Scan for the cell matching the given text and deliver its (X, Y) coordinate at center. 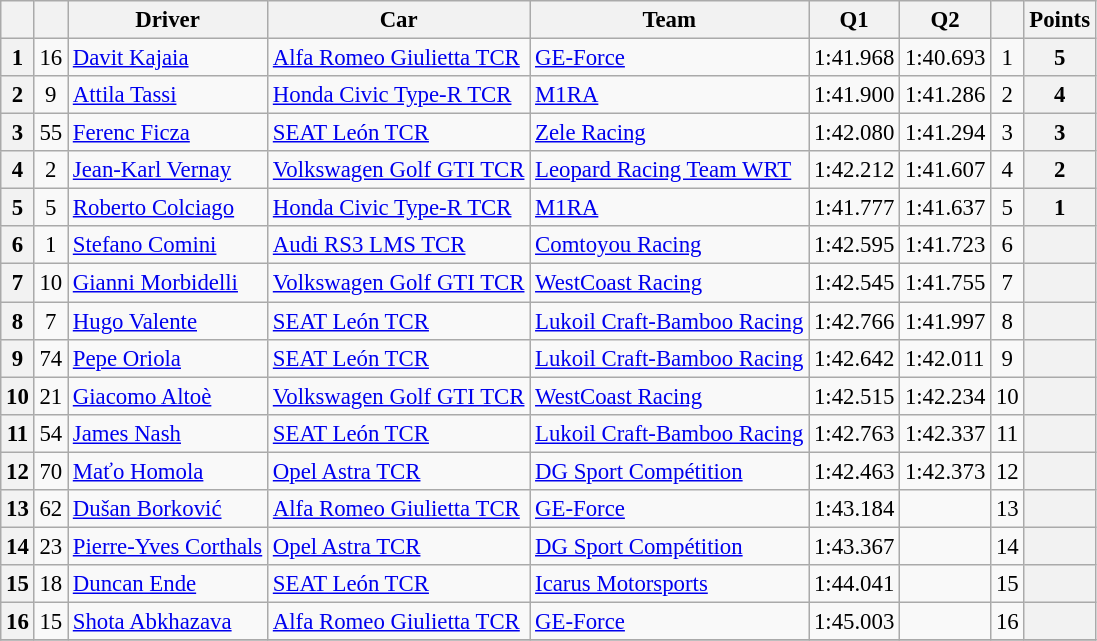
1:42.763 (854, 433)
Maťo Homola (168, 471)
1:41.286 (946, 95)
1:41.900 (854, 95)
Icarus Motorsports (670, 584)
1:42.212 (854, 170)
Audi RS3 LMS TCR (399, 245)
Comtoyou Racing (670, 245)
1:42.545 (854, 283)
Team (670, 20)
1:43.184 (854, 509)
Driver (168, 20)
1:45.003 (854, 621)
1:42.515 (854, 396)
Q1 (854, 20)
62 (50, 509)
Roberto Colciago (168, 208)
Ferenc Ficza (168, 133)
54 (50, 433)
1:42.080 (854, 133)
Dušan Borković (168, 509)
1:41.607 (946, 170)
1:44.041 (854, 584)
Pepe Oriola (168, 358)
1:42.373 (946, 471)
1:41.637 (946, 208)
21 (50, 396)
1:42.234 (946, 396)
55 (50, 133)
Leopard Racing Team WRT (670, 170)
1:42.011 (946, 358)
Duncan Ende (168, 584)
1:41.968 (854, 58)
1:42.463 (854, 471)
1:42.595 (854, 245)
1:41.755 (946, 283)
1:40.693 (946, 58)
Zele Racing (670, 133)
1:41.997 (946, 321)
18 (50, 584)
Jean-Karl Vernay (168, 170)
Shota Abkhazava (168, 621)
1:41.294 (946, 133)
1:43.367 (854, 546)
Giacomo Altoè (168, 396)
74 (50, 358)
1:42.337 (946, 433)
Q2 (946, 20)
Pierre-Yves Corthals (168, 546)
1:42.766 (854, 321)
Davit Kajaia (168, 58)
23 (50, 546)
James Nash (168, 433)
1:42.642 (854, 358)
Hugo Valente (168, 321)
1:41.723 (946, 245)
Stefano Comini (168, 245)
Gianni Morbidelli (168, 283)
70 (50, 471)
Car (399, 20)
Attila Tassi (168, 95)
Points (1060, 20)
1:41.777 (854, 208)
